Return the [x, y] coordinate for the center point of the cell that contains the specified text.  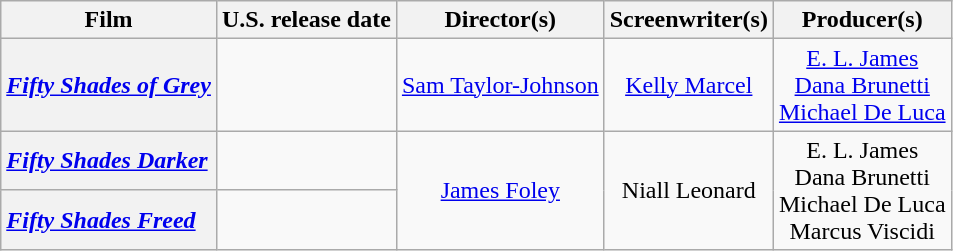
Screenwriter(s) [688, 20]
Fifty Shades of Grey [109, 85]
Fifty Shades Darker [109, 161]
Kelly Marcel [688, 85]
Niall Leonard [688, 190]
Film [109, 20]
E. L. James Dana Brunetti Michael De Luca Marcus Viscidi [862, 190]
Fifty Shades Freed [109, 220]
Producer(s) [862, 20]
Director(s) [500, 20]
U.S. release date [306, 20]
James Foley [500, 190]
Sam Taylor-Johnson [500, 85]
E. L. James Dana Brunetti Michael De Luca [862, 85]
